Capture the cell that displays the provided text and extract its [x, y] central coordinate. 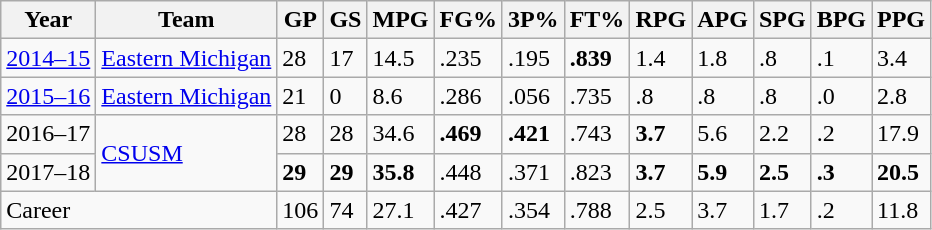
34.6 [400, 134]
.1 [841, 58]
35.8 [400, 172]
8.6 [400, 96]
RPG [661, 20]
MPG [400, 20]
.427 [468, 210]
GS [346, 20]
Career [139, 210]
2015–16 [48, 96]
20.5 [902, 172]
1.4 [661, 58]
106 [300, 210]
BPG [841, 20]
.743 [597, 134]
74 [346, 210]
CSUSM [186, 153]
.286 [468, 96]
27.1 [400, 210]
17 [346, 58]
5.9 [723, 172]
.735 [597, 96]
.788 [597, 210]
.354 [533, 210]
Year [48, 20]
3P% [533, 20]
.0 [841, 96]
.839 [597, 58]
2.2 [782, 134]
2016–17 [48, 134]
14.5 [400, 58]
2017–18 [48, 172]
1.7 [782, 210]
3.4 [902, 58]
SPG [782, 20]
FG% [468, 20]
GP [300, 20]
Team [186, 20]
2014–15 [48, 58]
17.9 [902, 134]
FT% [597, 20]
11.8 [902, 210]
.469 [468, 134]
1.8 [723, 58]
2.8 [902, 96]
.056 [533, 96]
0 [346, 96]
.235 [468, 58]
.3 [841, 172]
PPG [902, 20]
21 [300, 96]
5.6 [723, 134]
.823 [597, 172]
.448 [468, 172]
APG [723, 20]
.195 [533, 58]
.421 [533, 134]
.371 [533, 172]
